Output the (x, y) coordinate of the center of the cell containing the given text.  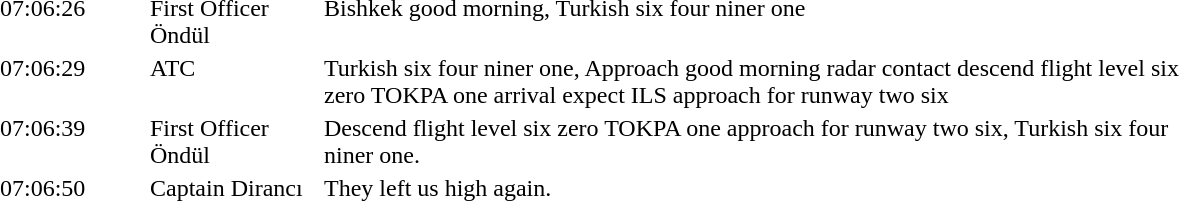
ATC (234, 82)
First Officer Öndül (234, 142)
